Provide the (x, y) coordinate of the cell's center where the given text is located.  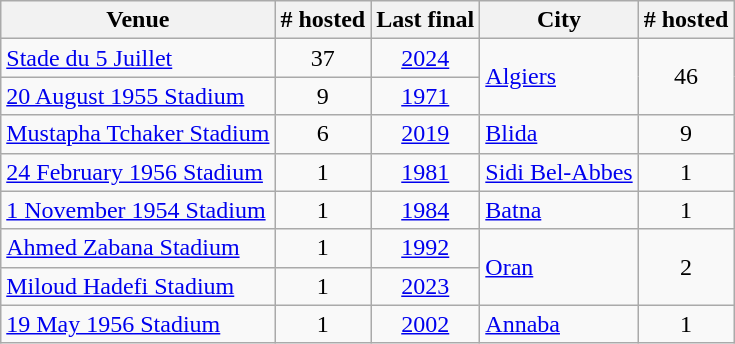
Venue (138, 20)
Oran (559, 267)
2023 (426, 286)
Algiers (559, 77)
6 (323, 134)
City (559, 20)
24 February 1956 Stadium (138, 172)
Mustapha Tchaker Stadium (138, 134)
2024 (426, 58)
2002 (426, 324)
Batna (559, 210)
20 August 1955 Stadium (138, 96)
37 (323, 58)
2 (686, 267)
Miloud Hadefi Stadium (138, 286)
Sidi Bel-Abbes (559, 172)
1971 (426, 96)
1984 (426, 210)
1992 (426, 248)
Annaba (559, 324)
Last final (426, 20)
Ahmed Zabana Stadium (138, 248)
2019 (426, 134)
46 (686, 77)
Blida (559, 134)
19 May 1956 Stadium (138, 324)
Stade du 5 Juillet (138, 58)
1981 (426, 172)
1 November 1954 Stadium (138, 210)
